Locate the cell with the specified text and output its (x, y) center coordinate. 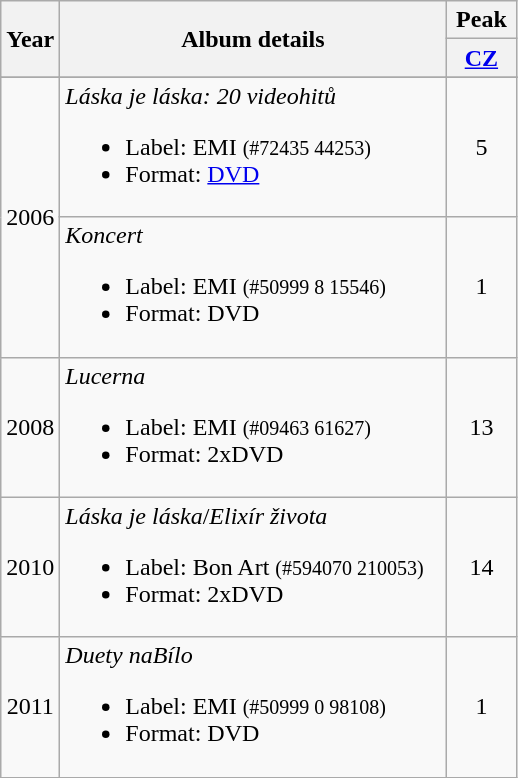
Album details (253, 39)
CZ (482, 58)
Duety naBíloLabel: EMI (#50999 0 98108)Format: DVD (253, 707)
Láska je láska/Elixír životaLabel: Bon Art (#594070 210053)Format: 2xDVD (253, 567)
2011 (30, 707)
Láska je láska: 20 videohitůLabel: EMI (#72435 44253)Format: DVD (253, 147)
2006 (30, 217)
2010 (30, 567)
KoncertLabel: EMI (#50999 8 15546)Format: DVD (253, 287)
Peak (482, 20)
13 (482, 427)
14 (482, 567)
2008 (30, 427)
LucernaLabel: EMI (#09463 61627)Format: 2xDVD (253, 427)
5 (482, 147)
Year (30, 39)
